Locate the cell with the specified text and output its (X, Y) center coordinate. 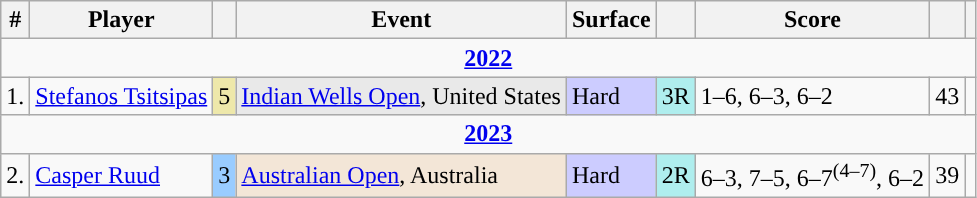
2022 (488, 58)
5 (224, 96)
43 (948, 96)
3 (224, 176)
Indian Wells Open, United States (402, 96)
Score (812, 20)
1–6, 6–3, 6–2 (812, 96)
2. (16, 176)
Australian Open, Australia (402, 176)
Casper Ruud (122, 176)
39 (948, 176)
2R (676, 176)
1. (16, 96)
Event (402, 20)
# (16, 20)
Player (122, 20)
Stefanos Tsitsipas (122, 96)
Surface (611, 20)
3R (676, 96)
2023 (488, 134)
6–3, 7–5, 6–7(4–7), 6–2 (812, 176)
